Scan for the cell matching the given text and deliver its [x, y] coordinate at center. 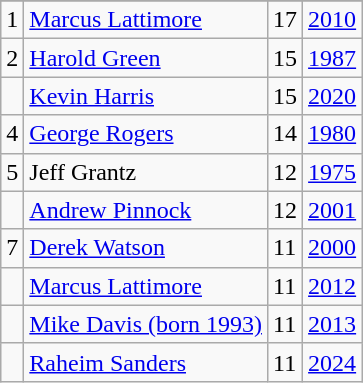
2020 [332, 96]
Harold Green [146, 58]
7 [12, 248]
George Rogers [146, 134]
2010 [332, 20]
Mike Davis (born 1993) [146, 324]
Andrew Pinnock [146, 210]
Derek Watson [146, 248]
2024 [332, 362]
Raheim Sanders [146, 362]
2000 [332, 248]
1 [12, 20]
1975 [332, 172]
2 [12, 58]
14 [286, 134]
4 [12, 134]
5 [12, 172]
1980 [332, 134]
2012 [332, 286]
Kevin Harris [146, 96]
Jeff Grantz [146, 172]
1987 [332, 58]
2001 [332, 210]
17 [286, 20]
2013 [332, 324]
